Extract the [x, y] coordinate from the center of the cell holding the provided text.  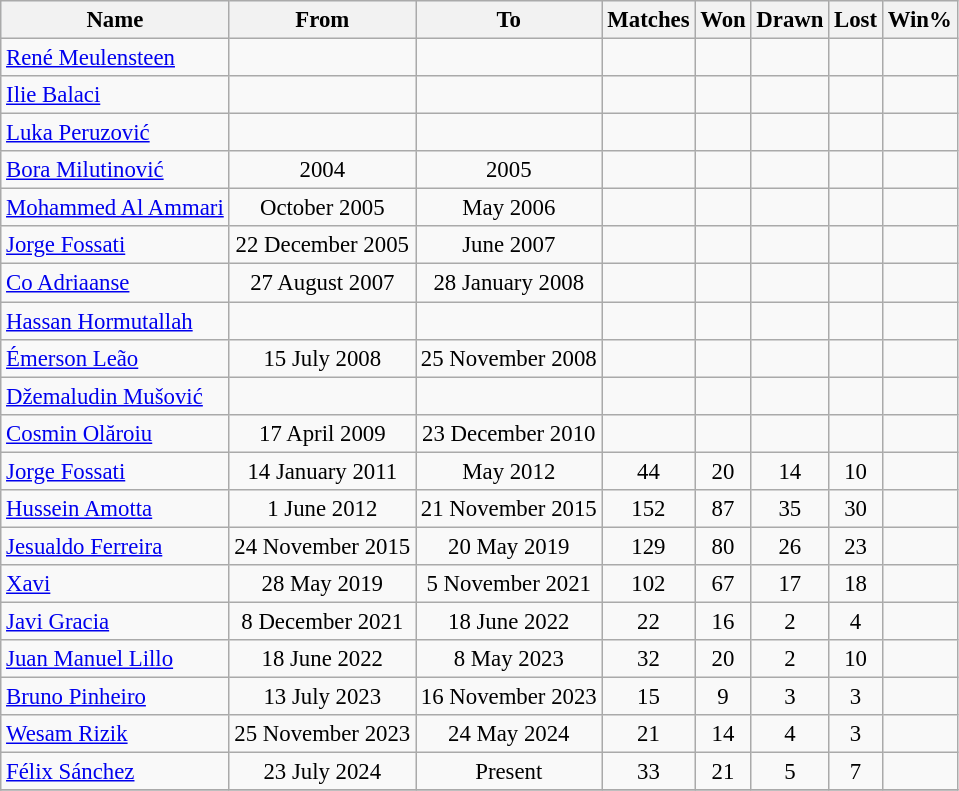
Juan Manuel Lillo [115, 659]
32 [648, 659]
13 July 2023 [322, 697]
26 [790, 546]
28 May 2019 [322, 584]
16 November 2023 [509, 697]
15 [648, 697]
Džemaludin Mušović [115, 396]
22 [648, 621]
From [322, 20]
8 May 2023 [509, 659]
18 [856, 584]
Cosmin Olăroiu [115, 433]
8 December 2021 [322, 621]
Won [723, 20]
René Meulensteen [115, 58]
23 [856, 546]
67 [723, 584]
Name [115, 20]
Drawn [790, 20]
87 [723, 509]
23 December 2010 [509, 433]
Present [509, 772]
Hassan Hormutallah [115, 321]
Matches [648, 20]
33 [648, 772]
24 November 2015 [322, 546]
May 2006 [509, 208]
35 [790, 509]
152 [648, 509]
5 [790, 772]
21 November 2015 [509, 509]
25 November 2008 [509, 358]
44 [648, 471]
102 [648, 584]
9 [723, 697]
24 May 2024 [509, 734]
Lost [856, 20]
22 December 2005 [322, 245]
Ilie Balaci [115, 95]
Win% [920, 20]
20 May 2019 [509, 546]
Hussein Amotta [115, 509]
28 January 2008 [509, 283]
17 [790, 584]
Jesualdo Ferreira [115, 546]
1 June 2012 [322, 509]
25 November 2023 [322, 734]
Félix Sánchez [115, 772]
2005 [509, 170]
Bruno Pinheiro [115, 697]
23 July 2024 [322, 772]
15 July 2008 [322, 358]
Xavi [115, 584]
Javi Gracia [115, 621]
June 2007 [509, 245]
Wesam Rizik [115, 734]
14 January 2011 [322, 471]
5 November 2021 [509, 584]
129 [648, 546]
17 April 2009 [322, 433]
Bora Milutinović [115, 170]
7 [856, 772]
Émerson Leão [115, 358]
30 [856, 509]
October 2005 [322, 208]
80 [723, 546]
2004 [322, 170]
May 2012 [509, 471]
To [509, 20]
Co Adriaanse [115, 283]
27 August 2007 [322, 283]
Mohammed Al Ammari [115, 208]
Luka Peruzović [115, 133]
16 [723, 621]
